For the text-containing cell, return its midpoint in [x, y] coordinate format. 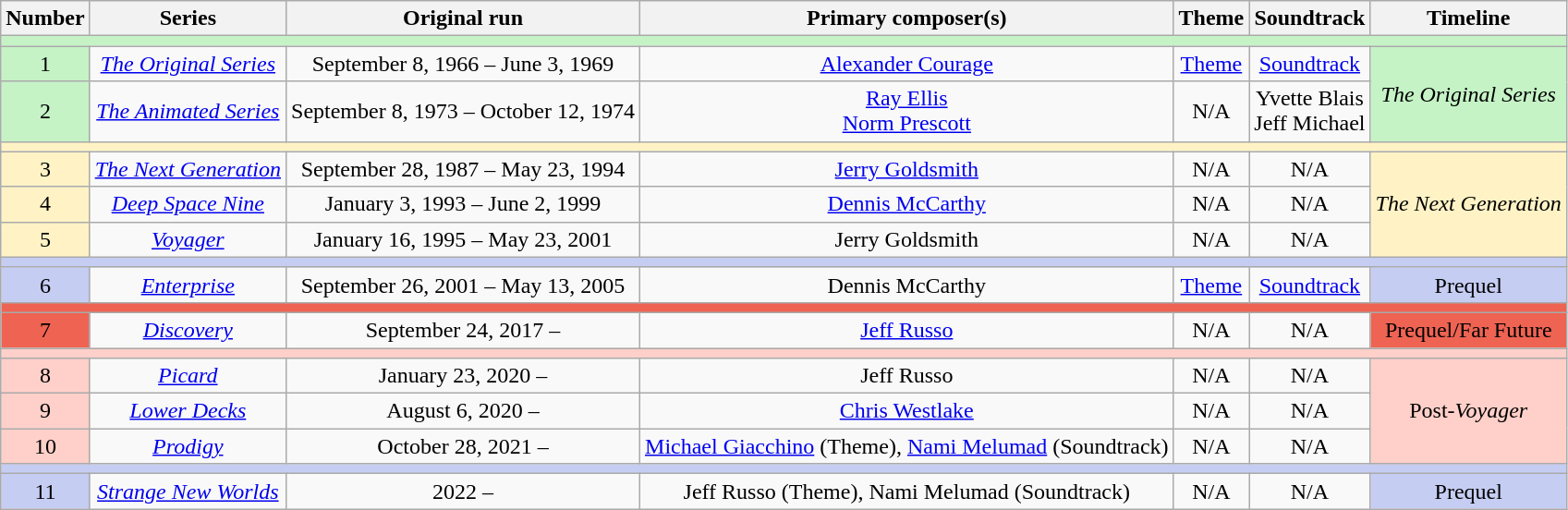
October 28, 2021 – [464, 446]
Deep Space Nine [188, 204]
January 3, 1993 – June 2, 1999 [464, 204]
4 [45, 204]
Timeline [1468, 18]
Prequel/Far Future [1468, 330]
September 24, 2017 – [464, 330]
September 26, 2001 – May 13, 2005 [464, 285]
Enterprise [188, 285]
August 6, 2020 – [464, 411]
Lower Decks [188, 411]
6 [45, 285]
9 [45, 411]
11 [45, 492]
Alexander Courage [907, 64]
2 [45, 111]
3 [45, 169]
2022 – [464, 492]
September 8, 1966 – June 3, 1969 [464, 64]
7 [45, 330]
Discovery [188, 330]
The Animated Series [188, 111]
Original run [464, 18]
Strange New Worlds [188, 492]
Post-Voyager [1468, 411]
10 [45, 446]
September 28, 1987 – May 23, 1994 [464, 169]
Jeff Russo (Theme), Nami Melumad (Soundtrack) [907, 492]
Series [188, 18]
5 [45, 239]
1 [45, 64]
January 23, 2020 – [464, 376]
Picard [188, 376]
Primary composer(s) [907, 18]
Voyager [188, 239]
Chris Westlake [907, 411]
Michael Giacchino (Theme), Nami Melumad (Soundtrack) [907, 446]
Yvette BlaisJeff Michael [1310, 111]
Prodigy [188, 446]
September 8, 1973 – October 12, 1974 [464, 111]
8 [45, 376]
Ray EllisNorm Prescott [907, 111]
January 16, 1995 – May 23, 2001 [464, 239]
Number [45, 18]
